Determine the (x, y) coordinate at the center of the cell enclosing the given text.  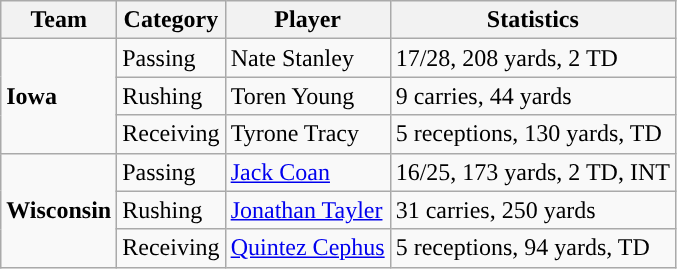
Quintez Cephus (308, 248)
Tyrone Tracy (308, 134)
Team (59, 20)
Category (171, 20)
16/25, 173 yards, 2 TD, INT (532, 172)
Jonathan Tayler (308, 210)
9 carries, 44 yards (532, 96)
Player (308, 20)
Iowa (59, 96)
Jack Coan (308, 172)
Statistics (532, 20)
Toren Young (308, 96)
17/28, 208 yards, 2 TD (532, 58)
Wisconsin (59, 210)
5 receptions, 130 yards, TD (532, 134)
Nate Stanley (308, 58)
31 carries, 250 yards (532, 210)
5 receptions, 94 yards, TD (532, 248)
